Identify which cell holds the provided text, then report its (X, Y) central coordinate. 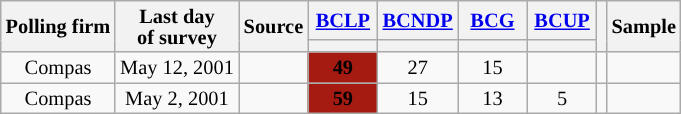
Sample (644, 26)
BCUP (562, 20)
5 (562, 98)
Polling firm (58, 26)
27 (418, 68)
13 (493, 98)
BCLP (343, 20)
Source (274, 26)
59 (343, 98)
BCG (493, 20)
BCNDP (418, 20)
Last day of survey (177, 26)
May 2, 2001 (177, 98)
May 12, 2001 (177, 68)
49 (343, 68)
